Capture the cell that displays the provided text and extract its (x, y) central coordinate. 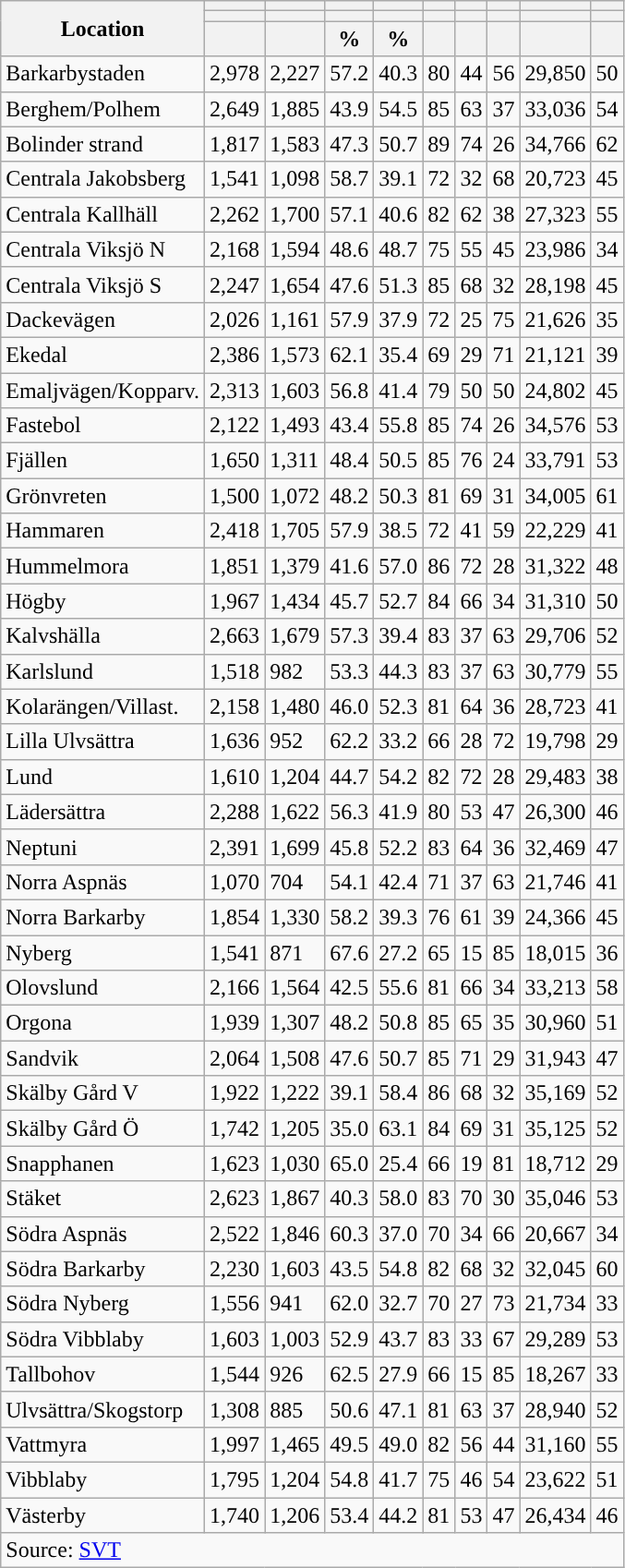
Södra Barkarby (103, 1269)
33.2 (399, 742)
1,867 (295, 1199)
62.0 (349, 1304)
Södra Aspnäs (103, 1234)
24 (504, 461)
27.9 (399, 1374)
60 (607, 1269)
67 (504, 1339)
2,230 (234, 1269)
1,564 (295, 988)
1,623 (234, 1164)
1,493 (295, 426)
1,205 (295, 1128)
33,791 (556, 461)
35.4 (399, 355)
2,386 (234, 355)
21,746 (556, 882)
32.7 (399, 1304)
982 (295, 671)
Fastebol (103, 426)
43.9 (349, 109)
34,005 (556, 496)
20,667 (556, 1234)
29,483 (556, 777)
44.7 (349, 777)
Neptuni (103, 847)
1,742 (234, 1128)
50.3 (399, 496)
50.8 (399, 1023)
Vattmyra (103, 1444)
Lund (103, 777)
Stäket (103, 1199)
45.8 (349, 847)
65.0 (349, 1164)
56.8 (349, 391)
Berghem/Polhem (103, 109)
1,885 (295, 109)
62.5 (349, 1374)
1,480 (295, 706)
34,766 (556, 144)
54.2 (399, 777)
Location (103, 29)
885 (295, 1409)
26,300 (556, 812)
29,289 (556, 1339)
1,307 (295, 1023)
Karlslund (103, 671)
Hammaren (103, 531)
52.7 (399, 601)
2,026 (234, 320)
37.9 (399, 320)
1,465 (295, 1444)
Högby (103, 601)
Sandvik (103, 1058)
1,700 (295, 214)
21,734 (556, 1304)
26,434 (556, 1515)
79 (439, 391)
Skälby Gård Ö (103, 1128)
59 (504, 531)
21,626 (556, 320)
31,322 (556, 566)
42.4 (399, 882)
35,046 (556, 1199)
Centrala Jakobsberg (103, 179)
23,622 (556, 1479)
1,699 (295, 847)
1,500 (234, 496)
Lilla Ulvsättra (103, 742)
67.6 (349, 952)
1,654 (295, 284)
Ulvsättra/Skogstorp (103, 1409)
1,030 (295, 1164)
1,740 (234, 1515)
49.5 (349, 1444)
42.5 (349, 988)
1,434 (295, 601)
1,311 (295, 461)
43.5 (349, 1269)
30 (504, 1199)
58.0 (399, 1199)
Centrala Viksjö S (103, 284)
1,573 (295, 355)
Centrala Viksjö N (103, 249)
1,610 (234, 777)
23,986 (556, 249)
54.5 (399, 109)
1,650 (234, 461)
2,158 (234, 706)
Ekedal (103, 355)
52.3 (399, 706)
19,798 (556, 742)
28,723 (556, 706)
35,169 (556, 1093)
2,247 (234, 284)
Södra Nyberg (103, 1304)
49.0 (399, 1444)
Lädersättra (103, 812)
89 (439, 144)
62.1 (349, 355)
50.5 (399, 461)
39.4 (399, 636)
27.2 (399, 952)
62.2 (349, 742)
55.6 (399, 988)
30,779 (556, 671)
58 (607, 988)
1,922 (234, 1093)
Snapphanen (103, 1164)
2,064 (234, 1058)
47.1 (399, 1409)
1,817 (234, 144)
2,522 (234, 1234)
32,469 (556, 847)
31,310 (556, 601)
1,967 (234, 601)
47.3 (349, 144)
63.1 (399, 1128)
1,308 (234, 1409)
Dackevägen (103, 320)
1,003 (295, 1339)
Bolinder strand (103, 144)
1,098 (295, 179)
58.4 (399, 1093)
18,015 (556, 952)
41.7 (399, 1479)
18,712 (556, 1164)
1,518 (234, 671)
1,622 (295, 812)
2,649 (234, 109)
2,978 (234, 74)
Nyberg (103, 952)
44.2 (399, 1515)
2,262 (234, 214)
37.0 (399, 1234)
45.7 (349, 601)
43.7 (399, 1339)
24,366 (556, 917)
Kalvshälla (103, 636)
60.3 (349, 1234)
51.3 (399, 284)
73 (504, 1304)
27 (471, 1304)
Orgona (103, 1023)
35,125 (556, 1128)
33,213 (556, 988)
2,122 (234, 426)
1,330 (295, 917)
1,679 (295, 636)
2,418 (234, 531)
Centrala Kallhäll (103, 214)
2,227 (295, 74)
43.4 (349, 426)
56.3 (349, 812)
53.4 (349, 1515)
1,583 (295, 144)
1,939 (234, 1023)
1,846 (295, 1234)
Södra Vibblaby (103, 1339)
2,313 (234, 391)
41.9 (399, 812)
31,160 (556, 1444)
22,229 (556, 531)
29,706 (556, 636)
32,045 (556, 1269)
Grönvreten (103, 496)
Barkarbystaden (103, 74)
1,161 (295, 320)
27,323 (556, 214)
31,943 (556, 1058)
Fjällen (103, 461)
57.2 (349, 74)
Skälby Gård V (103, 1093)
58.2 (349, 917)
57.3 (349, 636)
48 (607, 566)
Norra Aspnäs (103, 882)
41.6 (349, 566)
1,379 (295, 566)
2,166 (234, 988)
35.0 (349, 1128)
Vibblaby (103, 1479)
40.6 (399, 214)
1,854 (234, 917)
28,198 (556, 284)
52.2 (399, 847)
48.4 (349, 461)
1,636 (234, 742)
704 (295, 882)
1,851 (234, 566)
18,267 (556, 1374)
52.9 (349, 1339)
30,960 (556, 1023)
1,508 (295, 1058)
1,544 (234, 1374)
Source: SVT (312, 1550)
952 (295, 742)
24,802 (556, 391)
57.1 (349, 214)
Norra Barkarby (103, 917)
55.8 (399, 426)
34,576 (556, 426)
Olovslund (103, 988)
2,663 (234, 636)
1,070 (234, 882)
Hummelmora (103, 566)
46.0 (349, 706)
1,072 (295, 496)
1,997 (234, 1444)
53.3 (349, 671)
Västerby (103, 1515)
25 (471, 320)
1,222 (295, 1093)
28,940 (556, 1409)
1,795 (234, 1479)
44.3 (399, 671)
871 (295, 952)
38.5 (399, 531)
48.6 (349, 249)
25.4 (399, 1164)
54.1 (349, 882)
1,705 (295, 531)
48.7 (399, 249)
50.6 (349, 1409)
1,206 (295, 1515)
926 (295, 1374)
1,594 (295, 249)
39.3 (399, 917)
33,036 (556, 109)
941 (295, 1304)
58.7 (349, 179)
2,288 (234, 812)
21,121 (556, 355)
19 (471, 1164)
2,168 (234, 249)
2,391 (234, 847)
20,723 (556, 179)
1,556 (234, 1304)
Kolarängen/Villast. (103, 706)
57.0 (399, 566)
41.4 (399, 391)
Tallbohov (103, 1374)
Emaljvägen/Kopparv. (103, 391)
2,623 (234, 1199)
29,850 (556, 74)
